Pinpoint the cell where the given text exists, returning its (X, Y) midpoint coordinate. 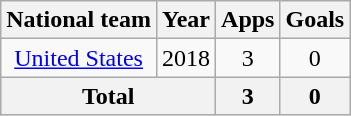
United States (79, 58)
2018 (186, 58)
Goals (315, 20)
National team (79, 20)
Year (186, 20)
Total (108, 96)
Apps (248, 20)
